Scan for the cell matching the given text and deliver its (x, y) coordinate at center. 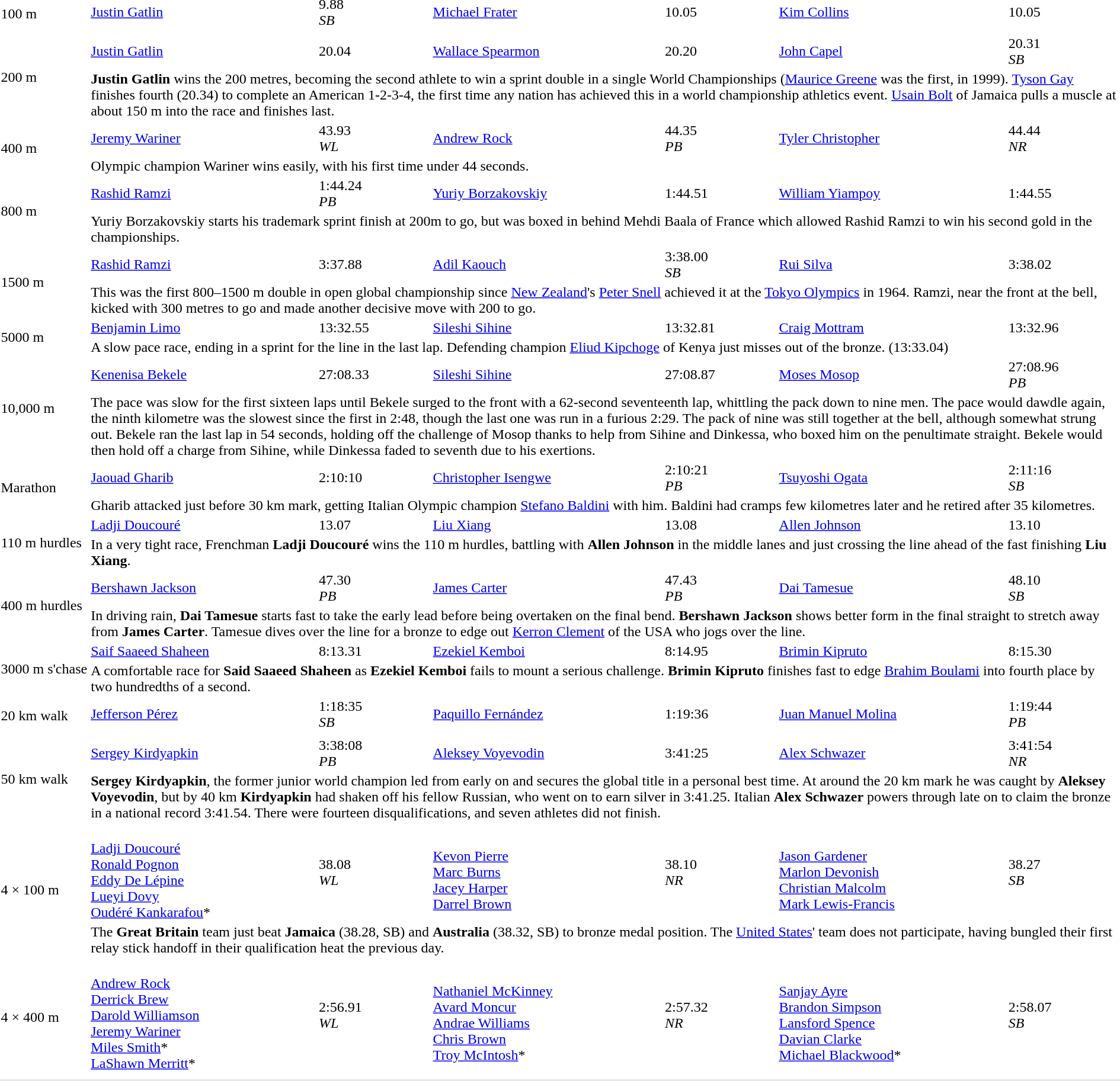
50 km walk (44, 779)
Craig Mottram (892, 328)
2:58.07 SB (1064, 1015)
Jason GardenerMarlon DevonishChristian MalcolmMark Lewis-Francis (892, 872)
400 m (44, 148)
Andrew RockDerrick BrewDarold WilliamsonJeremy WarinerMiles Smith*LaShawn Merritt* (203, 1015)
38.10 NR (720, 872)
2:57.32 NR (720, 1015)
3:38:08 PB (375, 753)
Adil Kaouch (547, 264)
44.35 PB (720, 139)
Alex Schwazer (892, 753)
13.08 (720, 525)
44.44 NR (1064, 139)
1:18:35 SB (375, 714)
Juan Manuel Molina (892, 714)
3:38.00 SB (720, 264)
Rui Silva (892, 264)
Olympic champion Wariner wins easily, with his first time under 44 seconds. (605, 166)
Ladji Doucouré (203, 525)
Aleksey Voyevodin (547, 753)
1:19:44 PB (1064, 714)
200 m (44, 77)
3000 m s'chase (44, 669)
Sergey Kirdyapkin (203, 753)
27:08.96 PB (1064, 374)
27:08.87 (720, 374)
4 × 100 m (44, 890)
8:13.31 (375, 651)
Saif Saaeed Shaheen (203, 651)
Liu Xiang (547, 525)
4 × 400 m (44, 1017)
13:32.81 (720, 328)
110 m hurdles (44, 543)
8:15.30 (1064, 651)
20.31 SB (1064, 51)
Nathaniel McKinneyAvard MoncurAndrae WilliamsChris BrownTroy McIntosh* (547, 1015)
13:32.96 (1064, 328)
3:41:25 (720, 753)
Christopher Isengwe (547, 477)
27:08.33 (375, 374)
Brimin Kipruto (892, 651)
8:14.95 (720, 651)
38.08 WL (375, 872)
William Yiampoy (892, 193)
Sanjay AyreBrandon SimpsonLansford SpenceDavian ClarkeMichael Blackwood* (892, 1015)
3:37.88 (375, 264)
10,000 m (44, 409)
1:44.55 (1064, 193)
2:10:10 (375, 477)
Bershawn Jackson (203, 588)
47.30 PB (375, 588)
Allen Johnson (892, 525)
Justin Gatlin (203, 51)
47.43 PB (720, 588)
Kevon PierreMarc BurnsJacey HarperDarrel Brown (547, 872)
20.20 (720, 51)
John Capel (892, 51)
James Carter (547, 588)
Jaouad Gharib (203, 477)
Yuriy Borzakovskiy (547, 193)
400 m hurdles (44, 605)
1:44.24 PB (375, 193)
3:38.02 (1064, 264)
Wallace Spearmon (547, 51)
1500 m (44, 282)
Jefferson Pérez (203, 714)
5000 m (44, 338)
Jeremy Wariner (203, 139)
Ezekiel Kemboi (547, 651)
20 km walk (44, 716)
48.10 SB (1064, 588)
20.04 (375, 51)
43.93 WL (375, 139)
Tyler Christopher (892, 139)
Andrew Rock (547, 139)
3:41:54 NR (1064, 753)
Kenenisa Bekele (203, 374)
2:10:21 PB (720, 477)
Dai Tamesue (892, 588)
2:56.91 WL (375, 1015)
13.07 (375, 525)
13:32.55 (375, 328)
38.27 SB (1064, 872)
2:11:16 SB (1064, 477)
1:19:36 (720, 714)
13.10 (1064, 525)
Moses Mosop (892, 374)
Ladji DoucouréRonald PognonEddy De LépineLueyi DovyOudéré Kankarafou* (203, 872)
Marathon (44, 487)
Tsuyoshi Ogata (892, 477)
Benjamin Limo (203, 328)
Paquillo Fernández (547, 714)
1:44.51 (720, 193)
800 m (44, 211)
